Search for the cell housing the specified text and yield its [X, Y] center coordinate. 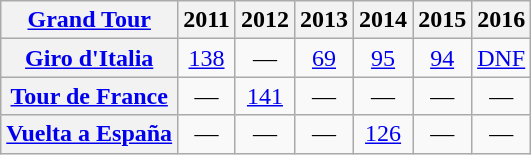
2012 [264, 20]
2015 [442, 20]
Giro d'Italia [90, 58]
141 [264, 96]
95 [384, 58]
138 [207, 58]
2016 [502, 20]
126 [384, 134]
94 [442, 58]
Tour de France [90, 96]
2013 [324, 20]
Grand Tour [90, 20]
DNF [502, 58]
69 [324, 58]
2014 [384, 20]
Vuelta a España [90, 134]
2011 [207, 20]
